Capture the cell that displays the provided text and extract its (x, y) central coordinate. 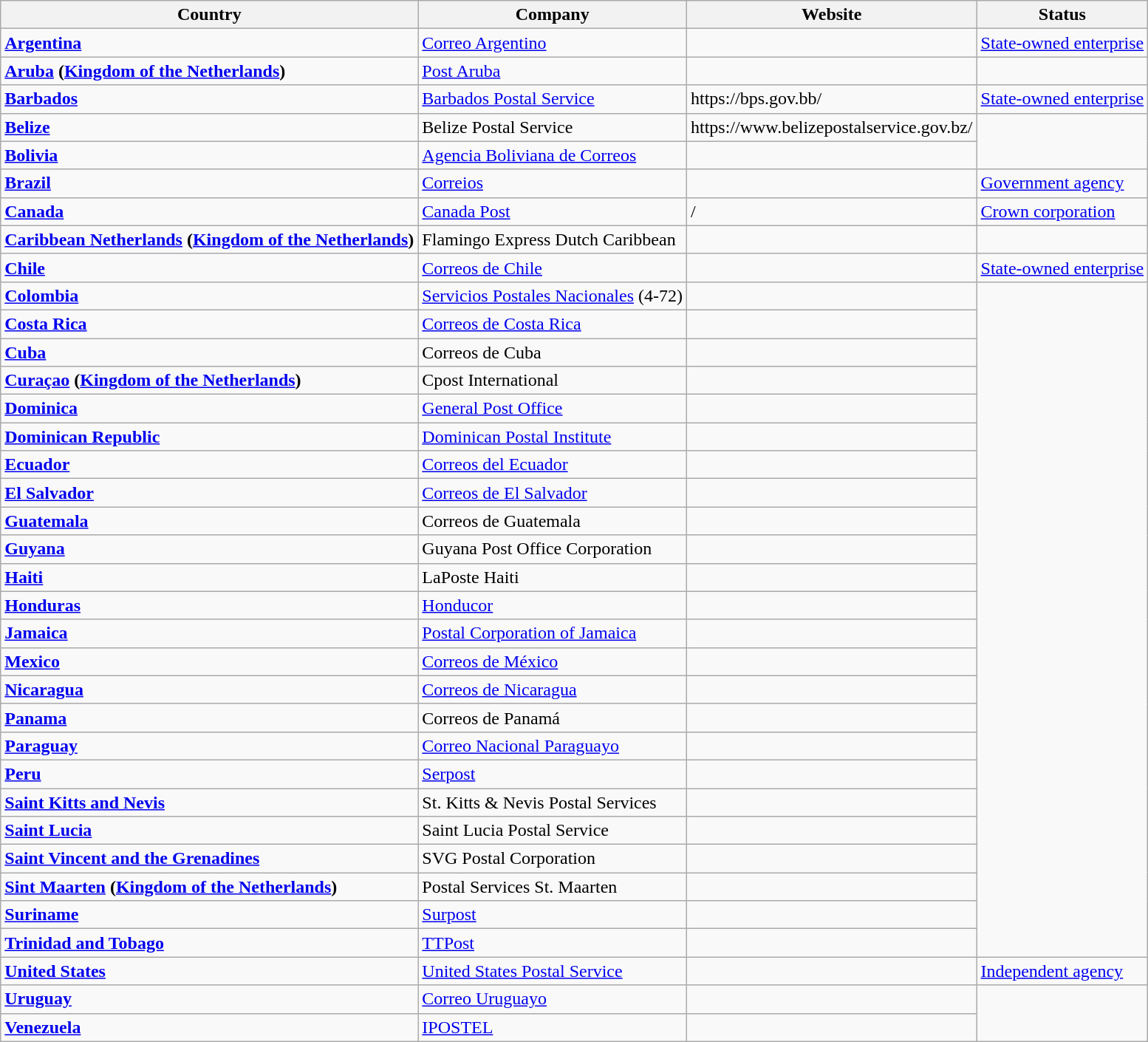
Uruguay (210, 999)
Dominican Republic (210, 437)
/ (832, 211)
United States (210, 971)
Venezuela (210, 1027)
https://bps.gov.bb/ (832, 99)
Dominica (210, 409)
Correos de Panamá (553, 718)
Company (553, 15)
Website (832, 15)
Correos de Nicaragua (553, 689)
TTPost (553, 943)
Postal Corporation of Jamaica (553, 633)
Agencia Boliviana de Correos (553, 155)
Correos de Guatemala (553, 521)
https://www.belizepostalservice.gov.bz/ (832, 127)
Trinidad and Tobago (210, 943)
Suriname (210, 915)
Guyana (210, 549)
Barbados (210, 99)
St. Kitts & Nevis Postal Services (553, 802)
Guyana Post Office Corporation (553, 549)
Barbados Postal Service (553, 99)
Status (1062, 15)
LaPoste Haiti (553, 577)
Cpost International (553, 381)
Government agency (1062, 183)
Panama (210, 718)
Correos de Costa Rica (553, 324)
Dominican Postal Institute (553, 437)
Colombia (210, 296)
United States Postal Service (553, 971)
Correios (553, 183)
General Post Office (553, 409)
Correo Uruguayo (553, 999)
Guatemala (210, 521)
Post Aruba (553, 71)
Correos del Ecuador (553, 465)
Country (210, 15)
Saint Kitts and Nevis (210, 802)
Serpost (553, 774)
Crown corporation (1062, 211)
Ecuador (210, 465)
Mexico (210, 661)
Haiti (210, 577)
Independent agency (1062, 971)
Correo Nacional Paraguayo (553, 746)
Sint Maarten (Kingdom of the Netherlands) (210, 887)
Nicaragua (210, 689)
Aruba (Kingdom of the Netherlands) (210, 71)
Honducor (553, 605)
Bolivia (210, 155)
Correos de El Salvador (553, 493)
Canada Post (553, 211)
IPOSTEL (553, 1027)
Correo Argentino (553, 43)
Chile (210, 268)
Saint Vincent and the Grenadines (210, 859)
Servicios Postales Nacionales (4-72) (553, 296)
Cuba (210, 353)
El Salvador (210, 493)
Postal Services St. Maarten (553, 887)
Correos de Cuba (553, 353)
Brazil (210, 183)
Argentina (210, 43)
Saint Lucia Postal Service (553, 831)
Curaçao (Kingdom of the Netherlands) (210, 381)
Flamingo Express Dutch Caribbean (553, 239)
Honduras (210, 605)
Belize Postal Service (553, 127)
Canada (210, 211)
Costa Rica (210, 324)
Belize (210, 127)
Peru (210, 774)
SVG Postal Corporation (553, 859)
Correos de México (553, 661)
Jamaica (210, 633)
Surpost (553, 915)
Saint Lucia (210, 831)
Caribbean Netherlands (Kingdom of the Netherlands) (210, 239)
Paraguay (210, 746)
Correos de Chile (553, 268)
